From the cell containing the given text, extract its center point as (x, y) coordinate. 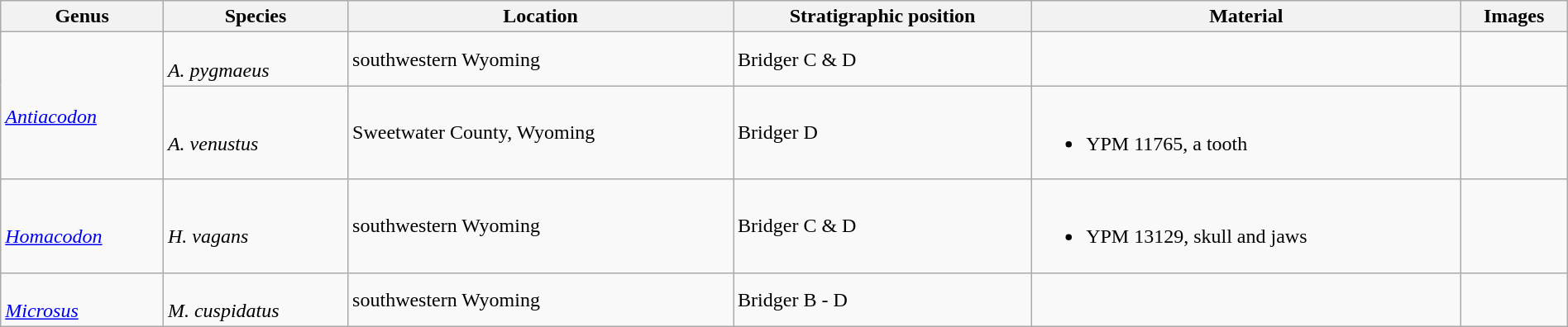
Bridger B - D (883, 299)
Stratigraphic position (883, 17)
A. pygmaeus (255, 59)
Bridger D (883, 132)
YPM 11765, a tooth (1246, 132)
Species (255, 17)
Images (1513, 17)
A. venustus (255, 132)
Location (541, 17)
Material (1246, 17)
Microsus (83, 299)
Homacodon (83, 226)
YPM 13129, skull and jaws (1246, 226)
M. cuspidatus (255, 299)
H. vagans (255, 226)
Antiacodon (83, 106)
Sweetwater County, Wyoming (541, 132)
Genus (83, 17)
